Extract the (X, Y) coordinate from the center of the cell holding the provided text.  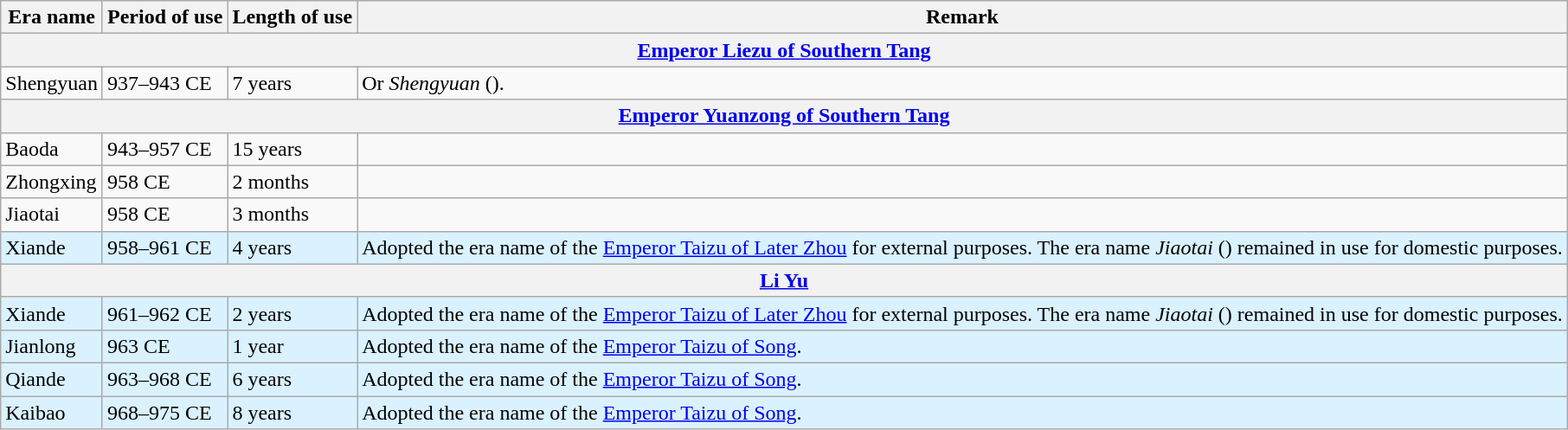
3 months (292, 215)
Emperor Yuanzong of Southern Tang (784, 116)
2 years (292, 313)
Or Shengyuan (). (962, 83)
4 years (292, 247)
Period of use (164, 17)
937–943 CE (164, 83)
Remark (962, 17)
Jianlong (52, 346)
8 years (292, 413)
15 years (292, 149)
963 CE (164, 346)
6 years (292, 379)
Zhongxing (52, 182)
Shengyuan (52, 83)
968–975 CE (164, 413)
Emperor Liezu of Southern Tang (784, 50)
958–961 CE (164, 247)
963–968 CE (164, 379)
943–957 CE (164, 149)
Length of use (292, 17)
7 years (292, 83)
1 year (292, 346)
Jiaotai (52, 215)
2 months (292, 182)
Qiande (52, 379)
Era name (52, 17)
Li Yu (784, 280)
Kaibao (52, 413)
Baoda (52, 149)
961–962 CE (164, 313)
